Detect which cell encompasses the target text, then output its [X, Y] center coordinate. 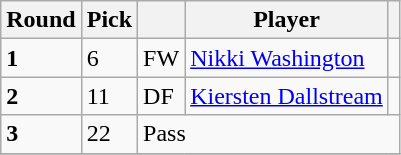
1 [41, 58]
DF [162, 96]
Nikki Washington [287, 58]
22 [109, 134]
Pick [109, 20]
Kiersten Dallstream [287, 96]
11 [109, 96]
6 [109, 58]
2 [41, 96]
FW [162, 58]
Pass [269, 134]
Player [287, 20]
Round [41, 20]
3 [41, 134]
